From the cell containing the given text, extract its center point as (X, Y) coordinate. 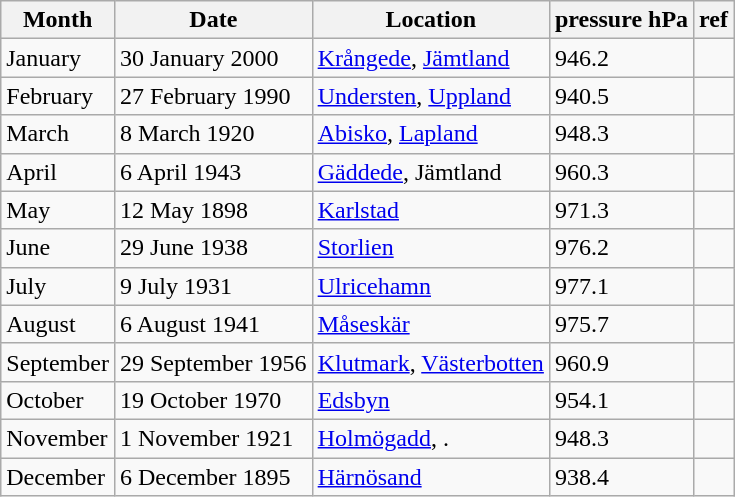
Härnösand (430, 477)
Gäddede, Jämtland (430, 172)
January (58, 58)
938.4 (621, 477)
Date (213, 20)
954.1 (621, 400)
June (58, 248)
Understen, Uppland (430, 96)
971.3 (621, 210)
9 July 1931 (213, 286)
975.7 (621, 324)
pressure hPa (621, 20)
Krångede, Jämtland (430, 58)
Month (58, 20)
Storlien (430, 248)
19 October 1970 (213, 400)
6 April 1943 (213, 172)
Klutmark, Västerbotten (430, 362)
27 February 1990 (213, 96)
August (58, 324)
6 August 1941 (213, 324)
29 June 1938 (213, 248)
March (58, 134)
8 March 1920 (213, 134)
July (58, 286)
960.3 (621, 172)
ref (714, 20)
Holmögadd, . (430, 438)
Karlstad (430, 210)
12 May 1898 (213, 210)
November (58, 438)
September (58, 362)
Edsbyn (430, 400)
6 December 1895 (213, 477)
May (58, 210)
1 November 1921 (213, 438)
October (58, 400)
29 September 1956 (213, 362)
Måseskär (430, 324)
December (58, 477)
960.9 (621, 362)
30 January 2000 (213, 58)
Location (430, 20)
Ulricehamn (430, 286)
976.2 (621, 248)
February (58, 96)
Abisko, Lapland (430, 134)
April (58, 172)
977.1 (621, 286)
946.2 (621, 58)
940.5 (621, 96)
